Return (x, y) of the center of cell containing provided text 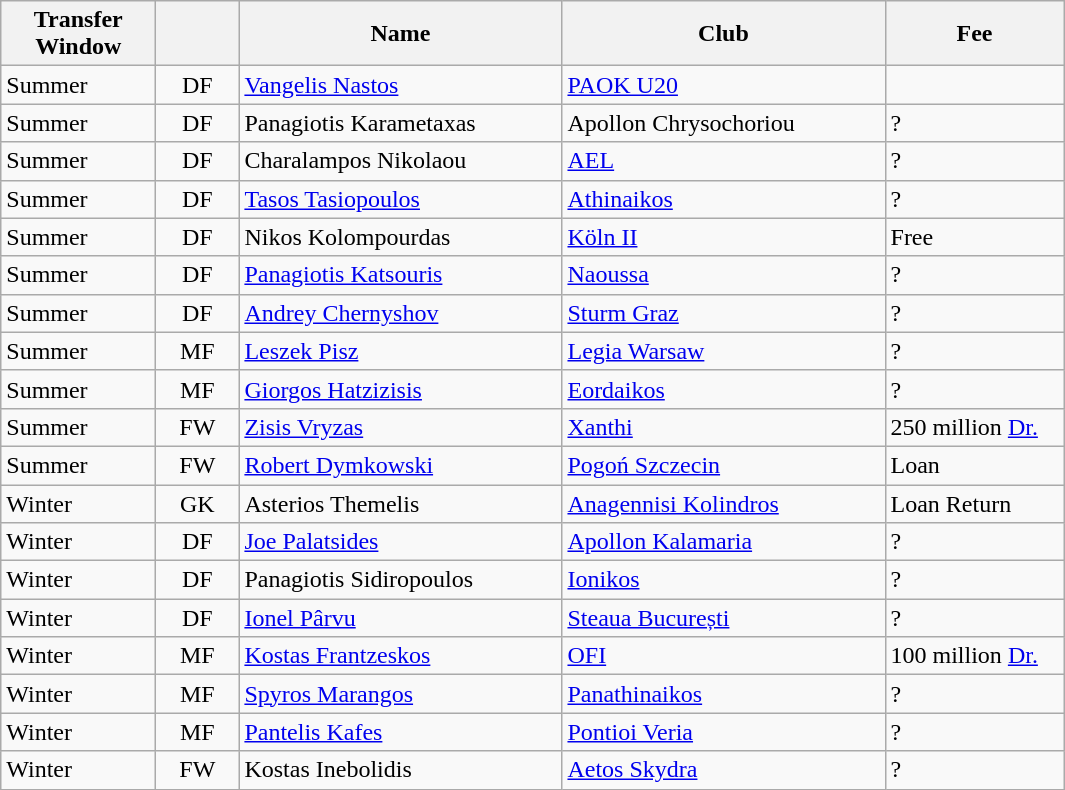
Xanthi (724, 427)
Ionel Pârvu (400, 618)
Pantelis Kafes (400, 732)
Club (724, 34)
Apollon Kalamaria (724, 542)
Nikos Kolompourdas (400, 237)
Köln II (724, 237)
PAOK U20 (724, 85)
Kostas Inebolidis (400, 770)
Leszek Pisz (400, 351)
Giorgos Hatzizisis (400, 389)
Apollon Chrysochoriou (724, 123)
OFI (724, 656)
250 million Dr. (974, 427)
Athinaikos (724, 199)
100 million Dr. (974, 656)
GK (198, 503)
Charalampos Nikolaou (400, 161)
Tasos Tasiopoulos (400, 199)
Eordaikos (724, 389)
Ionikos (724, 580)
Aetos Skydra (724, 770)
Steaua București (724, 618)
Panagiotis Karametaxas (400, 123)
Kostas Frantzeskos (400, 656)
Pogoń Szczecin (724, 465)
Andrey Chernyshov (400, 313)
Fee (974, 34)
Vangelis Nastos (400, 85)
Pontioi Veria (724, 732)
Panathinaikos (724, 694)
Naoussa (724, 275)
Transfer Window (78, 34)
Joe Palatsides (400, 542)
Sturm Graz (724, 313)
Robert Dymkowski (400, 465)
Spyros Marangos (400, 694)
Panagiotis Sidiropoulos (400, 580)
Panagiotis Katsouris (400, 275)
Loan (974, 465)
Asterios Themelis (400, 503)
Free (974, 237)
Name (400, 34)
Anagennisi Kolindros (724, 503)
Legia Warsaw (724, 351)
Loan Return (974, 503)
Zisis Vryzas (400, 427)
AEL (724, 161)
